Detect which cell encompasses the target text, then output its (X, Y) center coordinate. 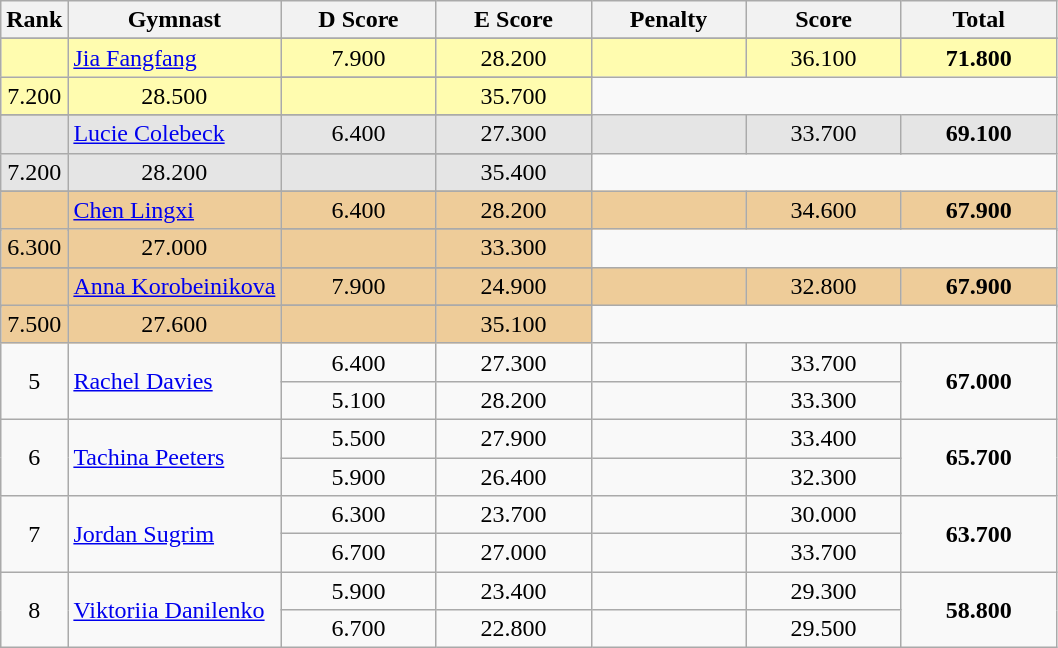
30.000 (824, 515)
5.500 (358, 438)
34.600 (824, 210)
24.900 (514, 286)
7 (34, 534)
65.700 (978, 457)
22.800 (514, 629)
8 (34, 610)
35.700 (514, 96)
Gymnast (174, 20)
7.500 (34, 324)
Lucie Colebeck (174, 134)
71.800 (978, 58)
Score (824, 20)
Anna Korobeinikova (174, 286)
Chen Lingxi (174, 210)
58.800 (978, 610)
Total (978, 20)
32.800 (824, 286)
29.500 (824, 629)
29.300 (824, 591)
27.600 (174, 324)
33.400 (824, 438)
Penalty (668, 20)
Jordan Sugrim (174, 534)
23.700 (514, 515)
35.400 (514, 172)
35.100 (514, 324)
Tachina Peeters (174, 457)
5.100 (358, 400)
E Score (514, 20)
Rank (34, 20)
67.000 (978, 381)
26.400 (514, 477)
36.100 (824, 58)
6 (34, 457)
63.700 (978, 534)
32.300 (824, 477)
Viktoriia Danilenko (174, 610)
Jia Fangfang (174, 58)
Rachel Davies (174, 381)
28.500 (174, 96)
5 (34, 381)
27.900 (514, 438)
69.100 (978, 134)
D Score (358, 20)
23.400 (514, 591)
